Return the (x, y) coordinate for the center point of the cell that contains the specified text.  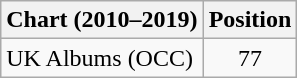
Position (250, 20)
Chart (2010–2019) (102, 20)
UK Albums (OCC) (102, 58)
77 (250, 58)
